Determine the (X, Y) coordinate at the center of the cell enclosing the given text.  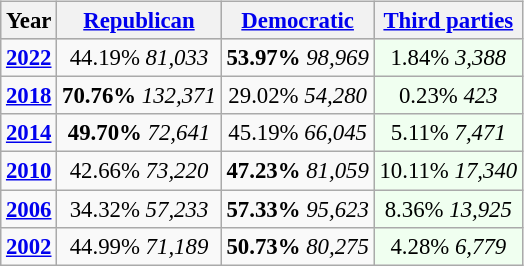
45.19% 66,045 (298, 133)
Third parties (448, 21)
Democratic (298, 21)
Year (29, 21)
5.11% 7,471 (448, 133)
2006 (29, 209)
44.99% 71,189 (139, 246)
2002 (29, 246)
2014 (29, 133)
49.70% 72,641 (139, 133)
2010 (29, 171)
8.36% 13,925 (448, 209)
50.73% 80,275 (298, 246)
10.11% 17,340 (448, 171)
47.23% 81,059 (298, 171)
Republican (139, 21)
44.19% 81,033 (139, 58)
2018 (29, 96)
70.76% 132,371 (139, 96)
0.23% 423 (448, 96)
2022 (29, 58)
53.97% 98,969 (298, 58)
4.28% 6,779 (448, 246)
42.66% 73,220 (139, 171)
29.02% 54,280 (298, 96)
34.32% 57,233 (139, 209)
1.84% 3,388 (448, 58)
57.33% 95,623 (298, 209)
